For the text-containing cell, return its midpoint in [X, Y] coordinate format. 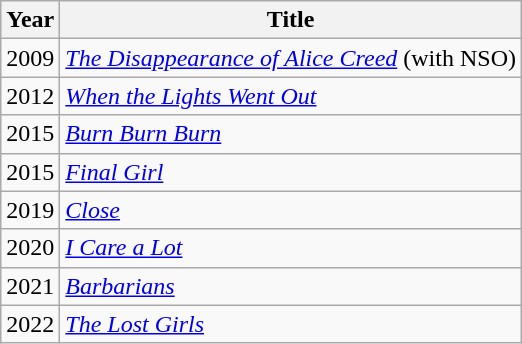
2022 [30, 324]
2021 [30, 286]
Close [291, 210]
I Care a Lot [291, 248]
Barbarians [291, 286]
The Lost Girls [291, 324]
Burn Burn Burn [291, 134]
2012 [30, 96]
Year [30, 20]
2019 [30, 210]
Title [291, 20]
2020 [30, 248]
Final Girl [291, 172]
2009 [30, 58]
When the Lights Went Out [291, 96]
The Disappearance of Alice Creed (with NSO) [291, 58]
